Return the (X, Y) coordinate for the center point of the cell that contains the specified text.  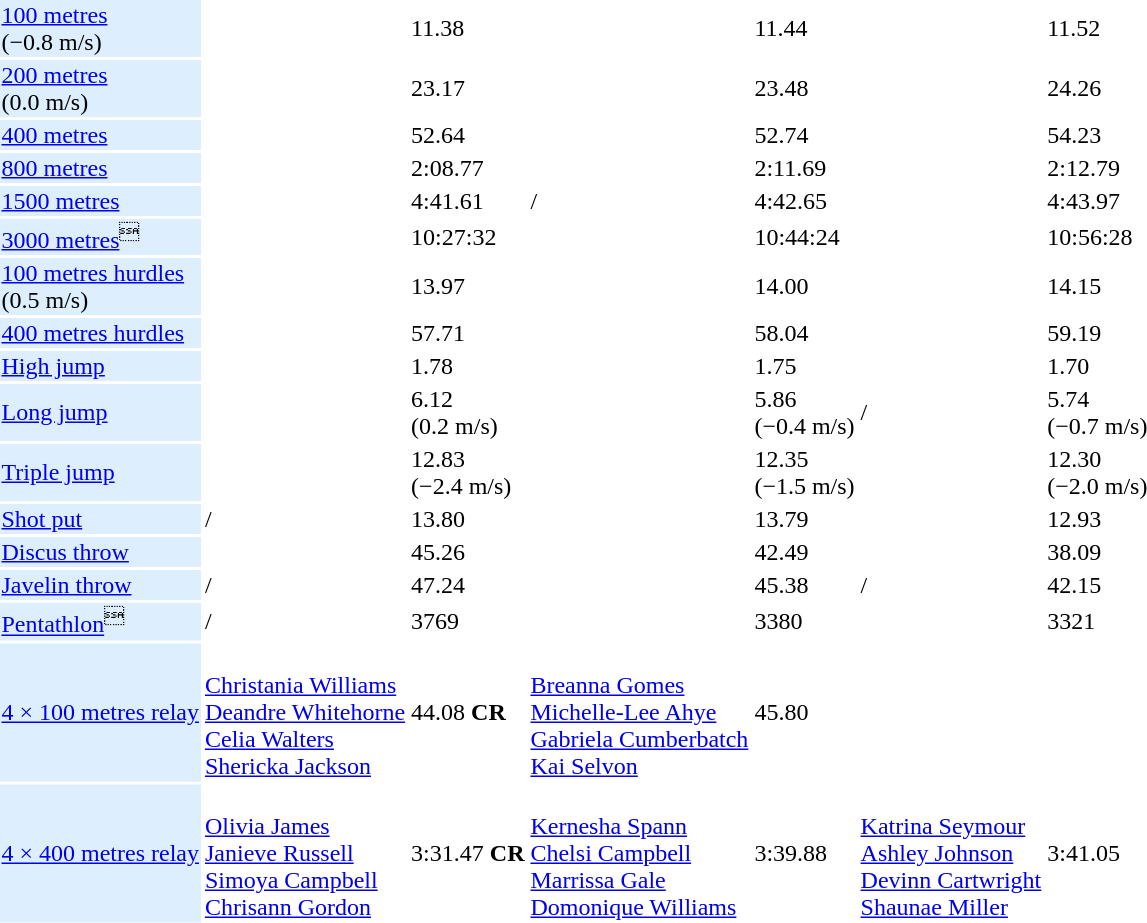
23.48 (804, 88)
45.38 (804, 585)
3769 (468, 621)
Katrina Seymour Ashley Johnson Devinn Cartwright Shaunae Miller (951, 853)
100 metres hurdles (0.5 m/s) (100, 286)
1.78 (468, 366)
23.17 (468, 88)
100 metres (−0.8 m/s) (100, 28)
10:44:24 (804, 237)
13.79 (804, 519)
45.80 (804, 712)
12.83 (−2.4 m/s) (468, 472)
Breanna Gomes Michelle-Lee Ahye Gabriela Cumberbatch Kai Selvon (640, 712)
3:31.47 CR (468, 853)
11.44 (804, 28)
1.75 (804, 366)
4:42.65 (804, 201)
200 metres (0.0 m/s) (100, 88)
11.38 (468, 28)
13.97 (468, 286)
47.24 (468, 585)
45.26 (468, 552)
14.00 (804, 286)
400 metres hurdles (100, 333)
3000 metres (100, 237)
Christania Williams Deandre Whitehorne Celia Walters Shericka Jackson (304, 712)
Discus throw (100, 552)
2:08.77 (468, 168)
58.04 (804, 333)
Javelin throw (100, 585)
800 metres (100, 168)
12.35 (−1.5 m/s) (804, 472)
4 × 100 metres relay (100, 712)
Olivia James Janieve Russell Simoya Campbell Chrisann Gordon (304, 853)
44.08 CR (468, 712)
13.80 (468, 519)
52.74 (804, 135)
3380 (804, 621)
6.12 (0.2 m/s) (468, 412)
10:27:32 (468, 237)
5.86 (−0.4 m/s) (804, 412)
3:39.88 (804, 853)
1500 metres (100, 201)
Shot put (100, 519)
57.71 (468, 333)
Long jump (100, 412)
42.49 (804, 552)
400 metres (100, 135)
Kernesha Spann Chelsi Campbell Marrissa Gale Domonique Williams (640, 853)
4 × 400 metres relay (100, 853)
52.64 (468, 135)
2:11.69 (804, 168)
High jump (100, 366)
4:41.61 (468, 201)
Triple jump (100, 472)
Pentathlon (100, 621)
